Find where the given text appears and provide that cell's center as (X, Y) coordinate. 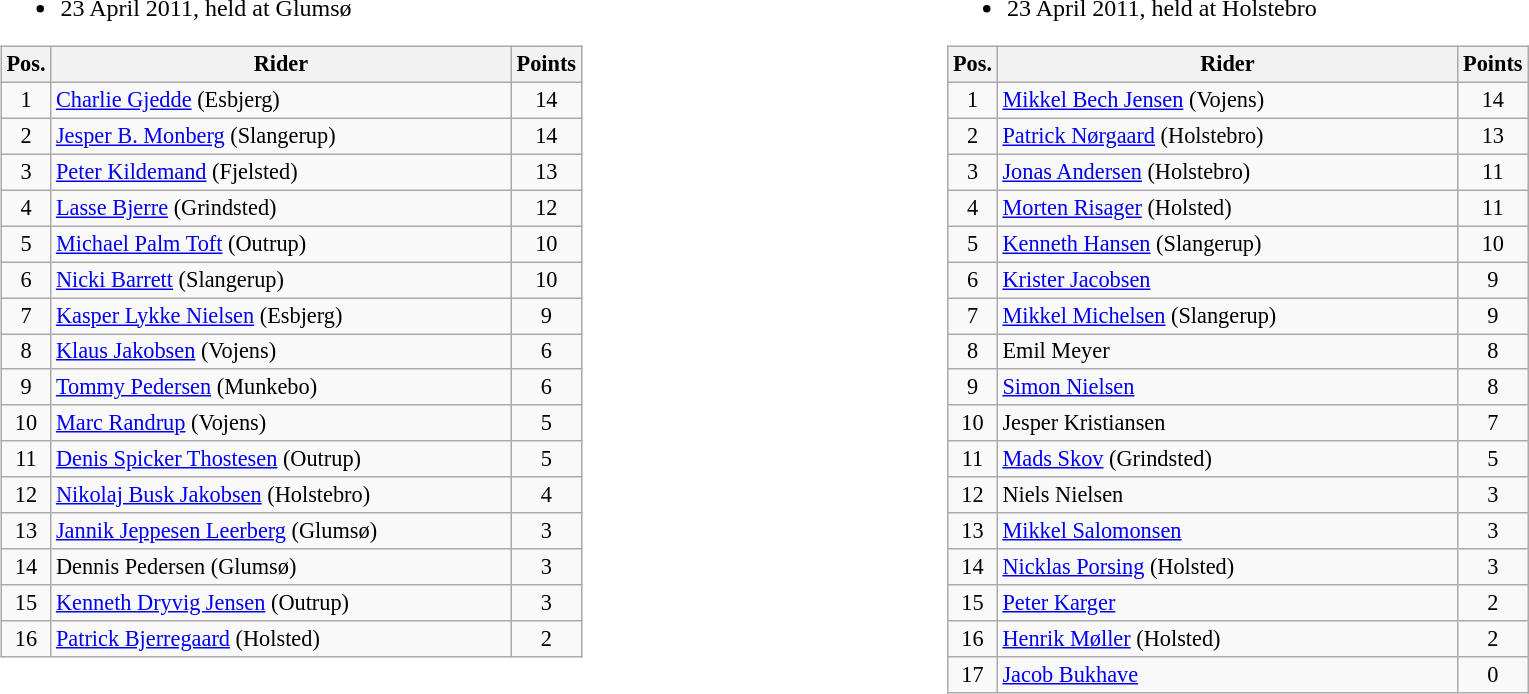
Mads Skov (Grindsted) (1227, 459)
Mikkel Michelsen (Slangerup) (1227, 316)
Kasper Lykke Nielsen (Esbjerg) (281, 316)
Jacob Bukhave (1227, 675)
17 (972, 675)
Michael Palm Toft (Outrup) (281, 244)
Marc Randrup (Vojens) (281, 423)
Denis Spicker Thostesen (Outrup) (281, 459)
Dennis Pedersen (Glumsø) (281, 567)
Jesper Kristiansen (1227, 423)
Henrik Møller (Holsted) (1227, 639)
Mikkel Bech Jensen (Vojens) (1227, 100)
Niels Nielsen (1227, 495)
Morten Risager (Holsted) (1227, 208)
Peter Karger (1227, 603)
Patrick Bjerregaard (Holsted) (281, 639)
Krister Jacobsen (1227, 280)
Lasse Bjerre (Grindsted) (281, 208)
Klaus Jakobsen (Vojens) (281, 352)
Kenneth Dryvig Jensen (Outrup) (281, 603)
Peter Kildemand (Fjelsted) (281, 172)
Jesper B. Monberg (Slangerup) (281, 136)
Patrick Nørgaard (Holstebro) (1227, 136)
Jonas Andersen (Holstebro) (1227, 172)
0 (1493, 675)
Kenneth Hansen (Slangerup) (1227, 244)
Nikolaj Busk Jakobsen (Holstebro) (281, 495)
Tommy Pedersen (Munkebo) (281, 387)
Charlie Gjedde (Esbjerg) (281, 100)
Emil Meyer (1227, 352)
Nicklas Porsing (Holsted) (1227, 567)
Simon Nielsen (1227, 387)
Mikkel Salomonsen (1227, 531)
Jannik Jeppesen Leerberg (Glumsø) (281, 531)
Nicki Barrett (Slangerup) (281, 280)
